Pinpoint the cell where the given text exists, returning its (x, y) midpoint coordinate. 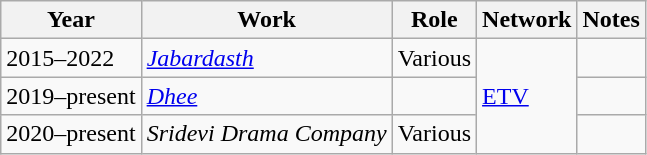
Role (434, 20)
2019–present (71, 96)
Dhee (266, 96)
Network (527, 20)
ETV (527, 96)
Sridevi Drama Company (266, 134)
Notes (611, 20)
2020–present (71, 134)
Work (266, 20)
2015–2022 (71, 58)
Year (71, 20)
Jabardasth (266, 58)
